Output the (x, y) coordinate of the center of the cell containing the given text.  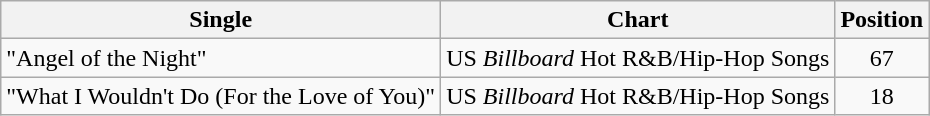
67 (882, 58)
Chart (638, 20)
Position (882, 20)
18 (882, 96)
"What I Wouldn't Do (For the Love of You)" (221, 96)
Single (221, 20)
"Angel of the Night" (221, 58)
